For the text-containing cell, return its midpoint in [x, y] coordinate format. 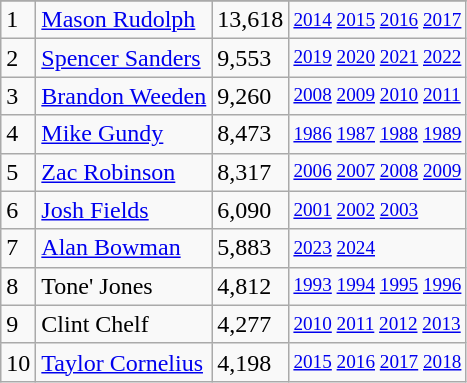
2 [18, 58]
1 [18, 20]
6 [18, 210]
Brandon Weeden [124, 96]
Alan Bowman [124, 248]
2014 2015 2016 2017 [378, 20]
4,198 [250, 362]
4 [18, 134]
13,618 [250, 20]
2010 2011 2012 2013 [378, 324]
Taylor Cornelius [124, 362]
Mason Rudolph [124, 20]
2001 2002 2003 [378, 210]
9,260 [250, 96]
6,090 [250, 210]
3 [18, 96]
7 [18, 248]
5 [18, 172]
Tone' Jones [124, 286]
Spencer Sanders [124, 58]
8,473 [250, 134]
2023 2024 [378, 248]
4,277 [250, 324]
8 [18, 286]
Clint Chelf [124, 324]
Josh Fields [124, 210]
5,883 [250, 248]
2008 2009 2010 2011 [378, 96]
10 [18, 362]
4,812 [250, 286]
9,553 [250, 58]
9 [18, 324]
Mike Gundy [124, 134]
2006 2007 2008 2009 [378, 172]
Zac Robinson [124, 172]
1993 1994 1995 1996 [378, 286]
2019 2020 2021 2022 [378, 58]
8,317 [250, 172]
2015 2016 2017 2018 [378, 362]
1986 1987 1988 1989 [378, 134]
